Determine the (X, Y) coordinate at the center of the cell enclosing the given text.  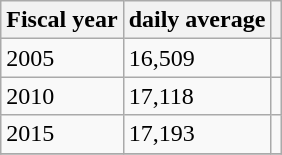
2015 (62, 134)
17,193 (197, 134)
2005 (62, 58)
Fiscal year (62, 20)
daily average (197, 20)
16,509 (197, 58)
17,118 (197, 96)
2010 (62, 96)
